Search for the cell housing the specified text and yield its [X, Y] center coordinate. 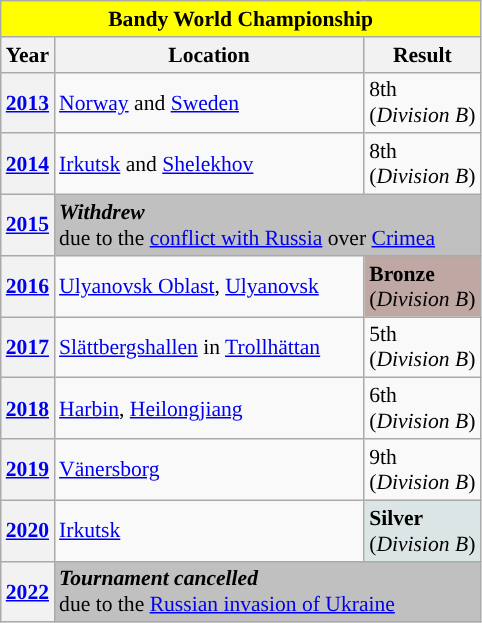
5th (Division B) [422, 348]
2019 [28, 470]
Withdrewdue to the conflict with Russia over Crimea [267, 226]
Norway and Sweden [209, 102]
2016 [28, 286]
Tournament cancelleddue to the Russian invasion of Ukraine [267, 592]
2013 [28, 102]
Result [422, 55]
Location [209, 55]
Slättbergshallen in Trollhättan [209, 348]
Bronze(Division B) [422, 286]
2020 [28, 530]
Irkutsk [209, 530]
Irkutsk and Shelekhov [209, 164]
Silver(Division B) [422, 530]
2017 [28, 348]
Bandy World Championship [241, 19]
2015 [28, 226]
2014 [28, 164]
Vänersborg [209, 470]
Harbin, Heilongjiang [209, 408]
9th (Division B) [422, 470]
Year [28, 55]
Ulyanovsk Oblast, Ulyanovsk [209, 286]
2022 [28, 592]
2018 [28, 408]
6th (Division B) [422, 408]
